Return (X, Y) of the center of cell containing provided text 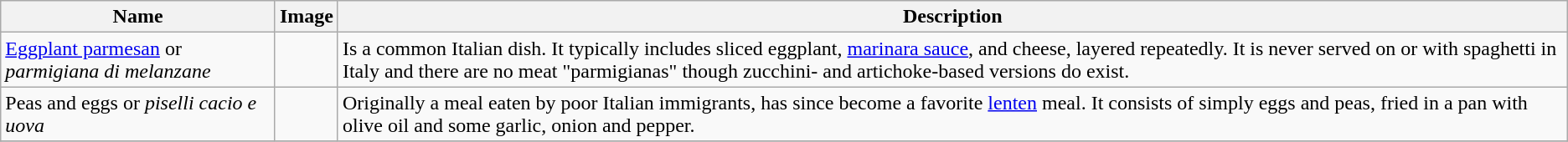
Eggplant parmesan or parmigiana di melanzane (138, 60)
Image (307, 17)
Description (952, 17)
Peas and eggs or piselli cacio e uova (138, 114)
Name (138, 17)
